Find where the given text appears and provide that cell's center as (X, Y) coordinate. 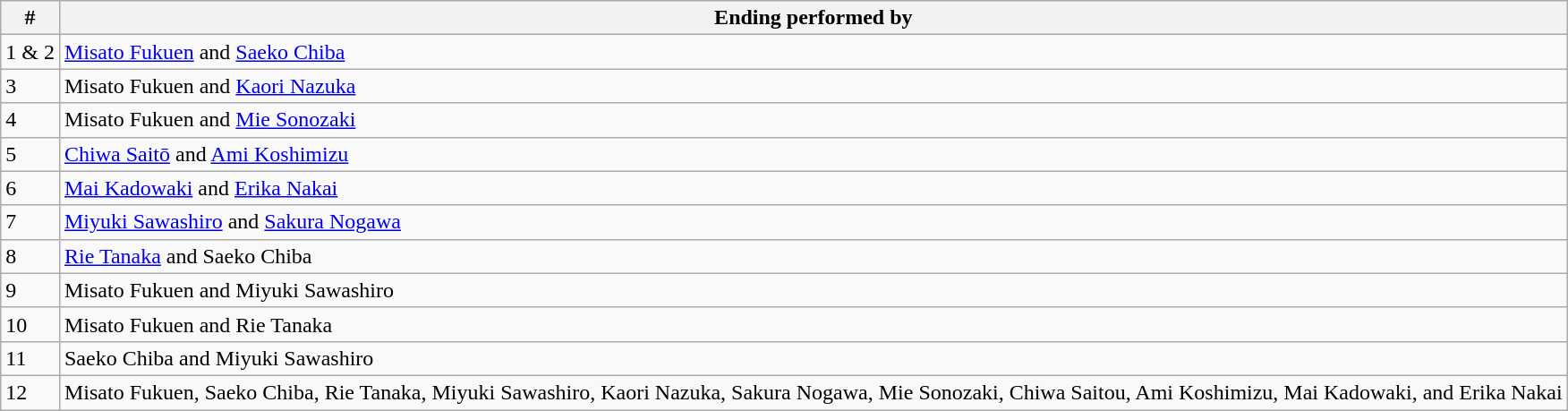
Rie Tanaka and Saeko Chiba (813, 256)
Misato Fukuen and Mie Sonozaki (813, 120)
8 (30, 256)
Mai Kadowaki and Erika Nakai (813, 188)
9 (30, 290)
1 & 2 (30, 52)
7 (30, 222)
Misato Fukuen and Saeko Chiba (813, 52)
6 (30, 188)
Chiwa Saitō and Ami Koshimizu (813, 154)
Saeko Chiba and Miyuki Sawashiro (813, 358)
Misato Fukuen and Rie Tanaka (813, 324)
Misato Fukuen and Kaori Nazuka (813, 86)
4 (30, 120)
12 (30, 392)
10 (30, 324)
# (30, 18)
5 (30, 154)
Miyuki Sawashiro and Sakura Nogawa (813, 222)
11 (30, 358)
Ending performed by (813, 18)
3 (30, 86)
Misato Fukuen and Miyuki Sawashiro (813, 290)
